Detect which cell encompasses the target text, then output its [x, y] center coordinate. 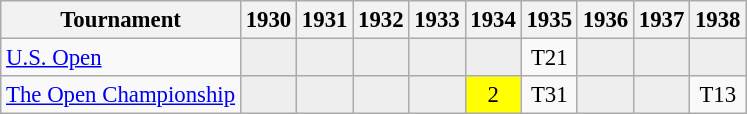
1933 [437, 20]
T13 [718, 95]
1934 [493, 20]
1932 [381, 20]
1930 [268, 20]
1938 [718, 20]
1937 [661, 20]
2 [493, 95]
T31 [549, 95]
1931 [325, 20]
1936 [605, 20]
T21 [549, 58]
Tournament [121, 20]
U.S. Open [121, 58]
1935 [549, 20]
The Open Championship [121, 95]
